Extract the [X, Y] coordinate from the center of the cell holding the provided text.  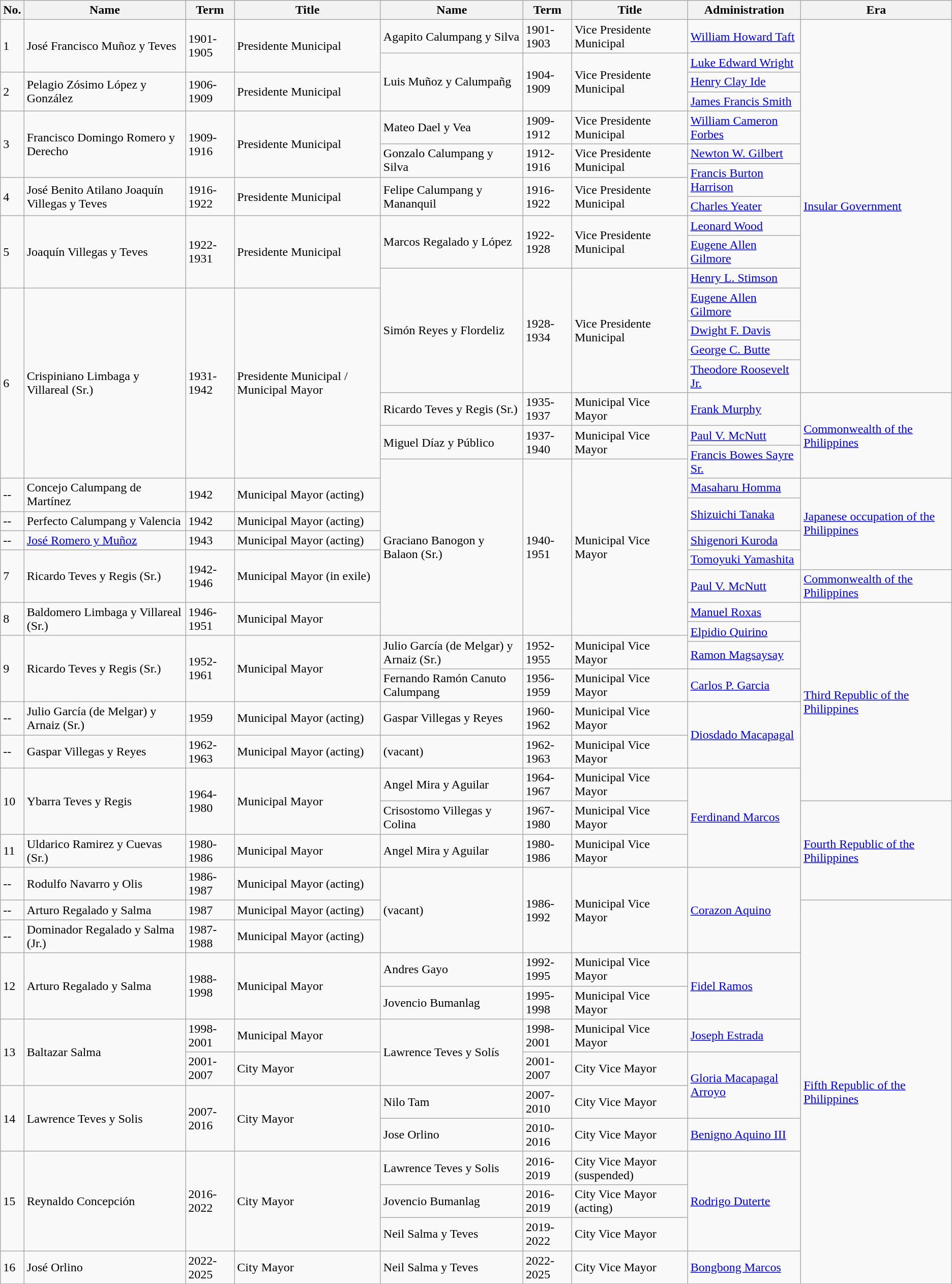
Concejo Calumpang de Martínez [105, 494]
Francis Burton Harrison [744, 180]
1937-1940 [547, 443]
Jose Orlino [452, 1134]
Benigno Aquino III [744, 1134]
Diosdado Macapagal [744, 735]
4 [12, 196]
2016-2022 [210, 1201]
Lawrence Teves y Solís [452, 1052]
1909-1916 [210, 144]
9 [12, 668]
Fernando Ramón Canuto Calumpang [452, 685]
Leonard Wood [744, 225]
8 [12, 619]
No. [12, 10]
Uldarico Ramirez y Cuevas (Sr.) [105, 851]
12 [12, 986]
Simón Reyes y Flordeliz [452, 330]
Ferdinand Marcos [744, 818]
1988-1998 [210, 986]
2010-2016 [547, 1134]
3 [12, 144]
Francis Bowes Sayre Sr. [744, 462]
1987 [210, 910]
Rodulfo Navarro y Olis [105, 884]
Dwight F. Davis [744, 331]
Administration [744, 10]
José Orlino [105, 1267]
Pelagio Zósimo López y González [105, 92]
Frank Murphy [744, 409]
Graciano Banogon y Balaon (Sr.) [452, 547]
City Vice Mayor (suspended) [630, 1168]
Felipe Calumpang y Mananquil [452, 196]
1 [12, 46]
Era [877, 10]
Joseph Estrada [744, 1036]
1967-1980 [547, 818]
Shigenori Kuroda [744, 540]
Third Republic of the Philippines [877, 702]
1906-1909 [210, 92]
1952-1955 [547, 652]
Reynaldo Concepción [105, 1201]
Insular Government [877, 207]
José Benito Atilano Joaquín Villegas y Teves [105, 196]
Gloria Macapagal Arroyo [744, 1085]
6 [12, 383]
14 [12, 1118]
10 [12, 801]
1928-1934 [547, 330]
1964-1967 [547, 784]
Bongbong Marcos [744, 1267]
Fourth Republic of the Philippines [877, 851]
1943 [210, 540]
1901-1903 [547, 37]
Theodore Roosevelt Jr. [744, 376]
Crisostomo Villegas y Colina [452, 818]
Masaharu Homma [744, 488]
Carlos P. Garcia [744, 685]
Elpidio Quirino [744, 631]
Andres Gayo [452, 970]
Fifth Republic of the Philippines [877, 1092]
1946-1951 [210, 619]
2007-2016 [210, 1118]
Municipal Mayor (in exile) [308, 576]
Nilo Tam [452, 1102]
2007-2010 [547, 1102]
Fidel Ramos [744, 986]
Henry L. Stimson [744, 278]
Manuel Roxas [744, 612]
Perfecto Calumpang y Valencia [105, 521]
13 [12, 1052]
Miguel Díaz y Público [452, 443]
5 [12, 251]
2 [12, 92]
Dominador Regalado y Salma (Jr.) [105, 936]
José Francisco Muñoz y Teves [105, 46]
Presidente Municipal / Municipal Mayor [308, 383]
Japanese occupation of the Philippines [877, 524]
15 [12, 1201]
Shizuichi Tanaka [744, 514]
Henry Clay Ide [744, 82]
1931-1942 [210, 383]
George C. Butte [744, 350]
1964-1980 [210, 801]
Gonzalo Calumpang y Silva [452, 161]
1952-1961 [210, 668]
Crispiniano Limbaga y Villareal (Sr.) [105, 383]
1909-1912 [547, 127]
1935-1937 [547, 409]
1987-1988 [210, 936]
Ybarra Teves y Regis [105, 801]
7 [12, 576]
1986-1987 [210, 884]
Mateo Dael y Vea [452, 127]
James Francis Smith [744, 101]
Ramon Magsaysay [744, 655]
1940-1951 [547, 547]
1995-1998 [547, 1002]
1901-1905 [210, 46]
1992-1995 [547, 970]
Corazon Aquino [744, 910]
2019-2022 [547, 1234]
16 [12, 1267]
1986-1992 [547, 910]
1912-1916 [547, 161]
Francisco Domingo Romero y Derecho [105, 144]
Rodrigo Duterte [744, 1201]
Tomoyuki Yamashita [744, 560]
Luke Edward Wright [744, 63]
Newton W. Gilbert [744, 154]
José Romero y Muñoz [105, 540]
1922-1931 [210, 251]
Marcos Regalado y López [452, 242]
Baltazar Salma [105, 1052]
Baldomero Limbaga y Villareal (Sr.) [105, 619]
11 [12, 851]
1942-1946 [210, 576]
1922-1928 [547, 242]
1956-1959 [547, 685]
William Cameron Forbes [744, 127]
1904-1909 [547, 82]
City Vice Mayor (acting) [630, 1201]
Agapito Calumpang y Silva [452, 37]
Charles Yeater [744, 206]
1959 [210, 718]
1960-1962 [547, 718]
Joaquín Villegas y Teves [105, 251]
Luis Muñoz y Calumpañg [452, 82]
William Howard Taft [744, 37]
